Output the [X, Y] coordinate of the center of the cell containing the given text.  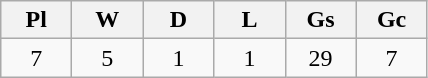
5 [108, 58]
29 [320, 58]
W [108, 20]
D [178, 20]
Gc [392, 20]
Pl [36, 20]
L [250, 20]
Gs [320, 20]
